Output the (x, y) coordinate of the center of the cell containing the given text.  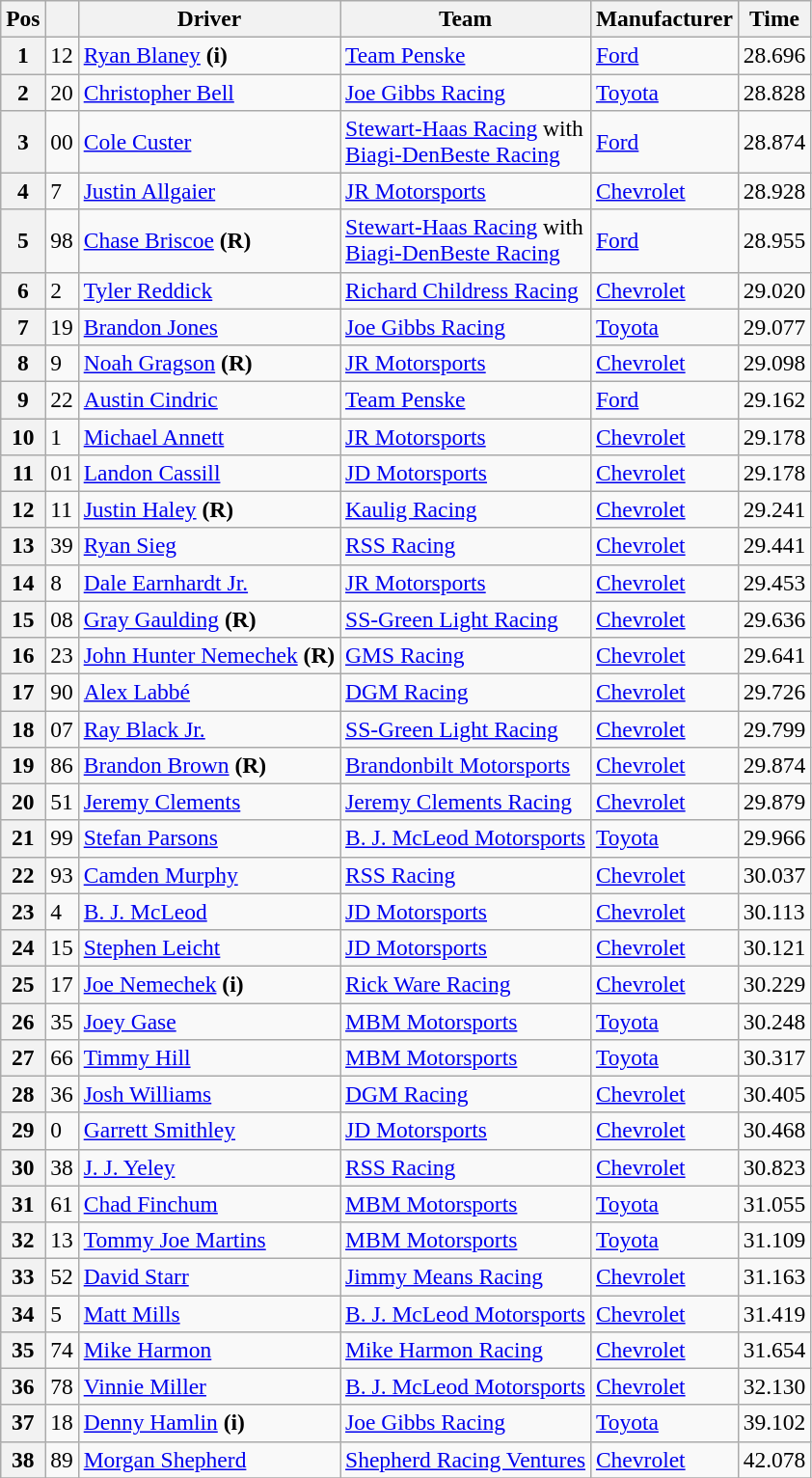
29.077 (774, 327)
28.828 (774, 92)
29.098 (774, 363)
John Hunter Nemechek (R) (208, 655)
Shepherd Racing Ventures (466, 1460)
Rick Ware Racing (466, 984)
Ryan Blaney (i) (208, 55)
37 (23, 1423)
Mike Harmon (208, 1350)
30.317 (774, 1057)
Garrett Smithley (208, 1131)
99 (62, 838)
Matt Mills (208, 1313)
16 (23, 655)
31.654 (774, 1350)
Jimmy Means Racing (466, 1276)
29.162 (774, 399)
6 (23, 290)
29.241 (774, 509)
Cole Custer (208, 141)
30.229 (774, 984)
Stefan Parsons (208, 838)
Josh Williams (208, 1094)
Brandon Jones (208, 327)
28.955 (774, 241)
39 (62, 546)
30.468 (774, 1131)
3 (23, 141)
31.419 (774, 1313)
Chase Briscoe (R) (208, 241)
30.248 (774, 1021)
Manufacturer (663, 18)
08 (62, 619)
51 (62, 802)
Austin Cindric (208, 399)
Brandon Brown (R) (208, 765)
29.799 (774, 728)
28 (23, 1094)
Time (774, 18)
29.966 (774, 838)
Ray Black Jr. (208, 728)
89 (62, 1460)
29.874 (774, 765)
Chad Finchum (208, 1204)
29.453 (774, 583)
Morgan Shepherd (208, 1460)
39.102 (774, 1423)
Joey Gase (208, 1021)
32 (23, 1240)
74 (62, 1350)
Dale Earnhardt Jr. (208, 583)
93 (62, 875)
61 (62, 1204)
Timmy Hill (208, 1057)
Denny Hamlin (i) (208, 1423)
29 (23, 1131)
31.109 (774, 1240)
31 (23, 1204)
29.641 (774, 655)
Justin Haley (R) (208, 509)
26 (23, 1021)
78 (62, 1386)
31.163 (774, 1276)
28.696 (774, 55)
Christopher Bell (208, 92)
David Starr (208, 1276)
42.078 (774, 1460)
66 (62, 1057)
Team (466, 18)
28.874 (774, 141)
32.130 (774, 1386)
Jeremy Clements Racing (466, 802)
29.879 (774, 802)
07 (62, 728)
B. J. McLeod (208, 912)
29.441 (774, 546)
30.405 (774, 1094)
30.121 (774, 947)
30.113 (774, 912)
30.823 (774, 1167)
01 (62, 473)
Richard Childress Racing (466, 290)
52 (62, 1276)
Alex Labbé (208, 692)
10 (23, 436)
30 (23, 1167)
33 (23, 1276)
0 (62, 1131)
25 (23, 984)
Noah Gragson (R) (208, 363)
Camden Murphy (208, 875)
Landon Cassill (208, 473)
Jeremy Clements (208, 802)
Pos (23, 18)
GMS Racing (466, 655)
28.928 (774, 191)
86 (62, 765)
14 (23, 583)
21 (23, 838)
Brandonbilt Motorsports (466, 765)
30.037 (774, 875)
29.726 (774, 692)
Tyler Reddick (208, 290)
24 (23, 947)
Kaulig Racing (466, 509)
Driver (208, 18)
34 (23, 1313)
31.055 (774, 1204)
Justin Allgaier (208, 191)
Stephen Leicht (208, 947)
Ryan Sieg (208, 546)
29.636 (774, 619)
Mike Harmon Racing (466, 1350)
27 (23, 1057)
Gray Gaulding (R) (208, 619)
00 (62, 141)
Joe Nemechek (i) (208, 984)
Vinnie Miller (208, 1386)
90 (62, 692)
Tommy Joe Martins (208, 1240)
29.020 (774, 290)
J. J. Yeley (208, 1167)
98 (62, 241)
Michael Annett (208, 436)
